Return the [X, Y] coordinate for the center point of the cell that contains the specified text.  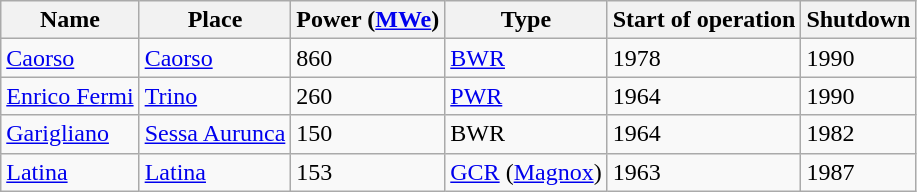
Start of operation [704, 20]
Power (MWe) [368, 20]
Name [70, 20]
GCR (Magnox) [526, 172]
150 [368, 134]
Garigliano [70, 134]
153 [368, 172]
Enrico Fermi [70, 96]
Place [215, 20]
860 [368, 58]
260 [368, 96]
PWR [526, 96]
Sessa Aurunca [215, 134]
1987 [858, 172]
1978 [704, 58]
1963 [704, 172]
1982 [858, 134]
Trino [215, 96]
Type [526, 20]
Shutdown [858, 20]
